Return the (x, y) coordinate for the center point of the cell that contains the specified text.  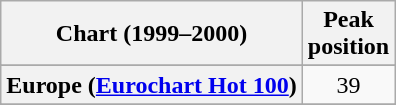
Peakposition (348, 34)
Chart (1999–2000) (152, 34)
Europe (Eurochart Hot 100) (152, 85)
39 (348, 85)
